Detect which cell encompasses the target text, then output its (x, y) center coordinate. 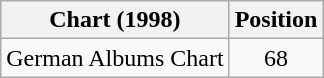
German Albums Chart (115, 58)
Chart (1998) (115, 20)
68 (276, 58)
Position (276, 20)
